Find where the given text appears and provide that cell's center as (X, Y) coordinate. 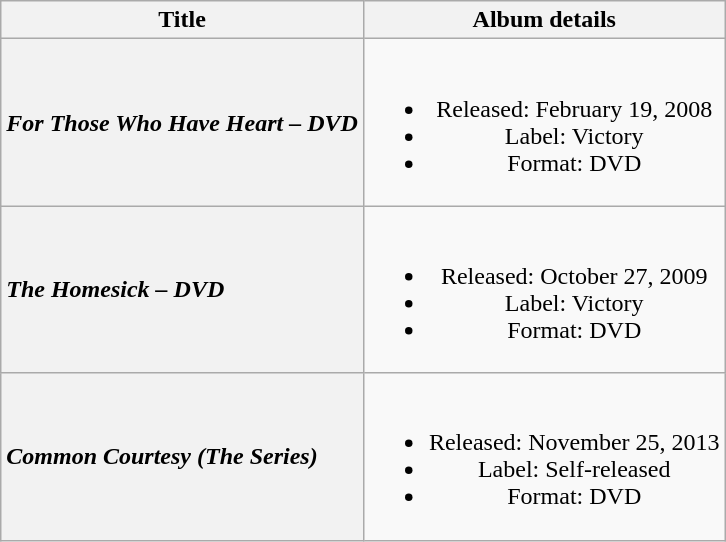
The Homesick – DVD (182, 290)
Album details (544, 20)
For Those Who Have Heart – DVD (182, 122)
Released: February 19, 2008Label: VictoryFormat: DVD (544, 122)
Common Courtesy (The Series) (182, 456)
Title (182, 20)
Released: November 25, 2013Label: Self-releasedFormat: DVD (544, 456)
Released: October 27, 2009Label: VictoryFormat: DVD (544, 290)
